Pinpoint the cell where the given text exists, returning its (X, Y) midpoint coordinate. 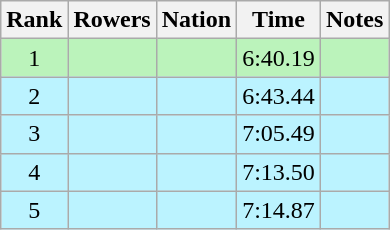
7:05.49 (279, 134)
Rowers (112, 20)
7:13.50 (279, 172)
7:14.87 (279, 210)
6:40.19 (279, 58)
6:43.44 (279, 96)
1 (34, 58)
2 (34, 96)
4 (34, 172)
5 (34, 210)
Notes (354, 20)
Nation (196, 20)
Time (279, 20)
3 (34, 134)
Rank (34, 20)
